Pinpoint the cell where the given text exists, returning its (X, Y) midpoint coordinate. 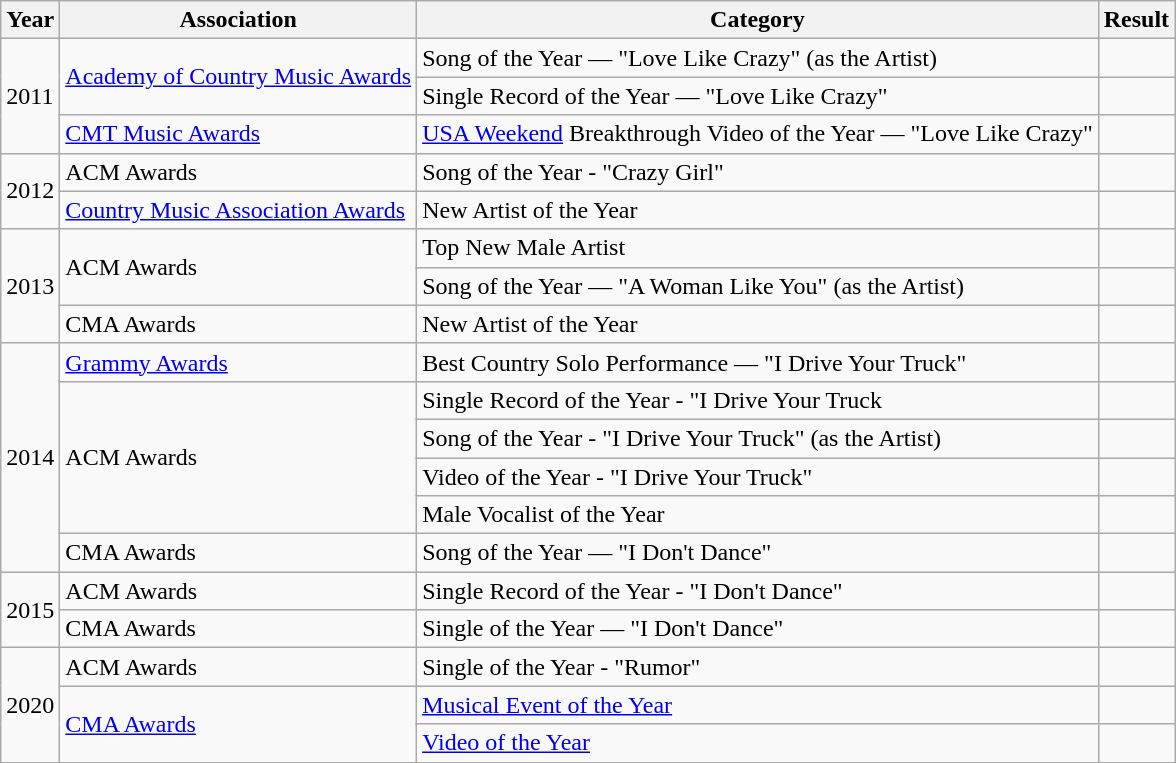
Category (758, 20)
Best Country Solo Performance — "I Drive Your Truck" (758, 362)
Song of the Year — "A Woman Like You" (as the Artist) (758, 286)
2014 (30, 457)
Single of the Year - "Rumor" (758, 667)
2011 (30, 96)
2013 (30, 286)
Song of the Year — "Love Like Crazy" (as the Artist) (758, 58)
Grammy Awards (238, 362)
CMT Music Awards (238, 134)
Result (1136, 20)
Single Record of the Year - "I Don't Dance" (758, 591)
2015 (30, 610)
Association (238, 20)
Video of the Year - "I Drive Your Truck" (758, 477)
2012 (30, 191)
2020 (30, 705)
USA Weekend Breakthrough Video of the Year — "Love Like Crazy" (758, 134)
Academy of Country Music Awards (238, 77)
Single Record of the Year — "Love Like Crazy" (758, 96)
Song of the Year - "I Drive Your Truck" (as the Artist) (758, 438)
Male Vocalist of the Year (758, 515)
Song of the Year - "Crazy Girl" (758, 172)
Single of the Year — "I Don't Dance" (758, 629)
Year (30, 20)
Top New Male Artist (758, 248)
Video of the Year (758, 743)
Single Record of the Year - "I Drive Your Truck (758, 400)
Musical Event of the Year (758, 705)
Song of the Year — "I Don't Dance" (758, 553)
Country Music Association Awards (238, 210)
